From the cell containing the given text, extract its center point as [x, y] coordinate. 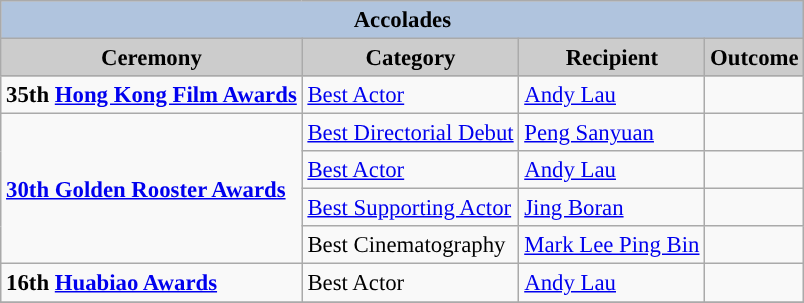
16th Huabiao Awards [152, 283]
Mark Lee Ping Bin [612, 245]
Peng Sanyuan [612, 133]
Recipient [612, 58]
35th Hong Kong Film Awards [152, 95]
Jing Boran [612, 208]
Outcome [754, 58]
30th Golden Rooster Awards [152, 189]
Best Directorial Debut [410, 133]
Category [410, 58]
Accolades [402, 20]
Ceremony [152, 58]
Best Supporting Actor [410, 208]
Best Cinematography [410, 245]
